Extract the [x, y] coordinate from the center of the cell holding the provided text.  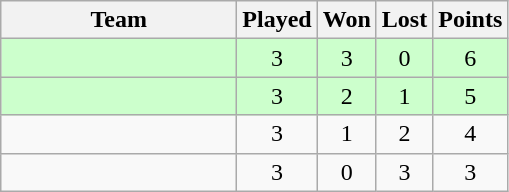
Won [346, 20]
6 [470, 58]
5 [470, 96]
Team [119, 20]
Played [277, 20]
Lost [404, 20]
4 [470, 134]
Points [470, 20]
